Search for the cell housing the specified text and yield its (x, y) center coordinate. 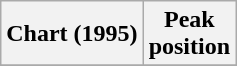
Peak position (189, 34)
Chart (1995) (72, 34)
